Output the [X, Y] coordinate of the center of the cell containing the given text.  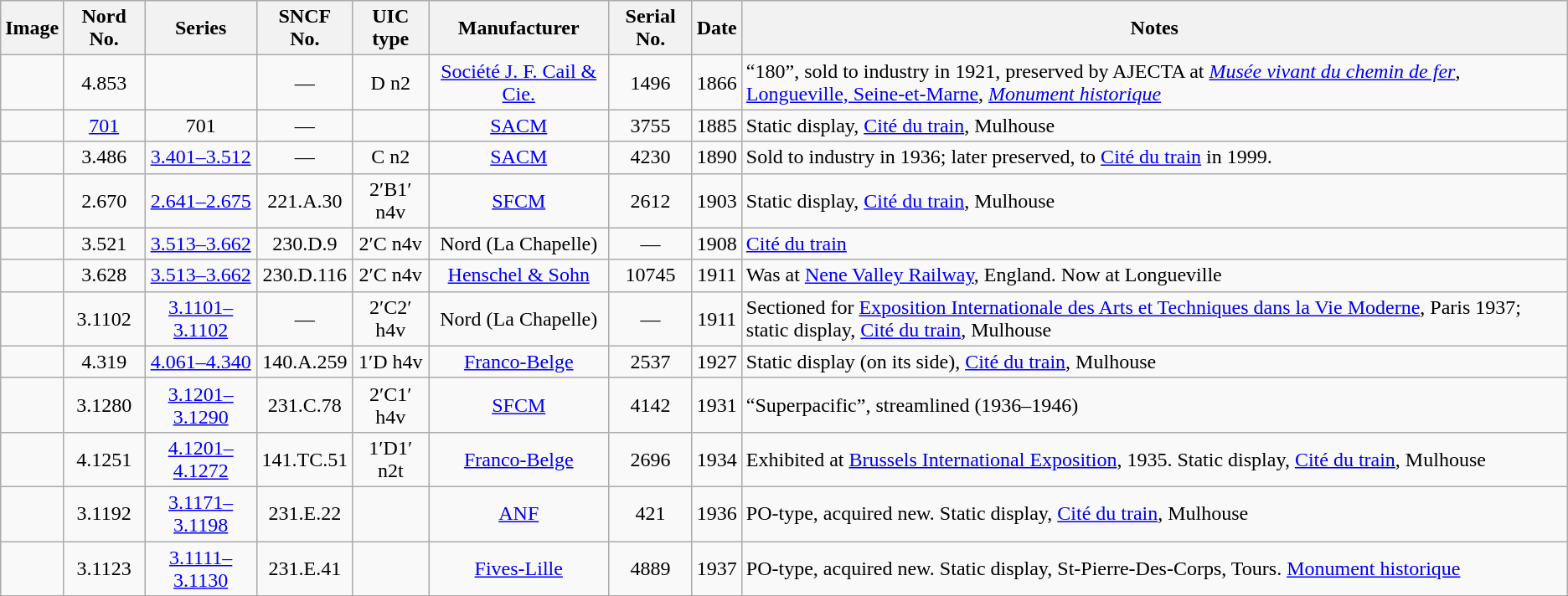
Sectioned for Exposition Internationale des Arts et Techniques dans la Vie Moderne, Paris 1937; static display, Cité du train, Mulhouse [1154, 318]
1903 [717, 201]
2′C2′ h4v [390, 318]
2′C1′ h4v [390, 405]
4.319 [104, 362]
3755 [650, 126]
UICtype [390, 28]
D n2 [390, 82]
4142 [650, 405]
Nord No. [104, 28]
1908 [717, 244]
3.486 [104, 157]
2.670 [104, 201]
SNCF No. [305, 28]
PO-type, acquired new. Static display, Cité du train, Mulhouse [1154, 514]
230.D.116 [305, 275]
4.1201–4.1272 [200, 459]
Notes [1154, 28]
230.D.9 [305, 244]
1931 [717, 405]
3.401–3.512 [200, 157]
141.TC.51 [305, 459]
231.E.41 [305, 568]
3.1171–3.1198 [200, 514]
4.061–4.340 [200, 362]
ANF [519, 514]
“Superpacific”, streamlined (1936–1946) [1154, 405]
“180”, sold to industry in 1921, preserved by AJECTA at Musée vivant du chemin de fer, Longueville, Seine-et-Marne, Monument historique [1154, 82]
Series [200, 28]
Static display (on its side), Cité du train, Mulhouse [1154, 362]
3.1102 [104, 318]
Exhibited at Brussels International Exposition, 1935. Static display, Cité du train, Mulhouse [1154, 459]
1′D1′ n2t [390, 459]
421 [650, 514]
Date [717, 28]
3.1201–3.1290 [200, 405]
2696 [650, 459]
1936 [717, 514]
Serial No. [650, 28]
Cité du train [1154, 244]
231.E.22 [305, 514]
10745 [650, 275]
3.1111–3.1130 [200, 568]
Manufacturer [519, 28]
4230 [650, 157]
4.853 [104, 82]
Henschel & Sohn [519, 275]
1934 [717, 459]
Sold to industry in 1936; later preserved, to Cité du train in 1999. [1154, 157]
1937 [717, 568]
Image [32, 28]
3.628 [104, 275]
1866 [717, 82]
140.A.259 [305, 362]
4.1251 [104, 459]
3.521 [104, 244]
1′D h4v [390, 362]
4889 [650, 568]
3.1123 [104, 568]
2′B1′ n4v [390, 201]
1496 [650, 82]
1885 [717, 126]
1890 [717, 157]
3.1192 [104, 514]
Fives-Lille [519, 568]
1927 [717, 362]
3.1280 [104, 405]
221.A.30 [305, 201]
2612 [650, 201]
PO-type, acquired new. Static display, St-Pierre-Des-Corps, Tours. Monument historique [1154, 568]
2.641–2.675 [200, 201]
231.C.78 [305, 405]
Was at Nene Valley Railway, England. Now at Longueville [1154, 275]
2537 [650, 362]
3.1101–3.1102 [200, 318]
C n2 [390, 157]
Société J. F. Cail & Cie. [519, 82]
